Extract the (x, y) coordinate from the center of the cell holding the provided text.  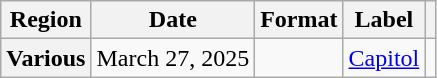
March 27, 2025 (173, 58)
Label (384, 20)
Capitol (384, 58)
Region (46, 20)
Date (173, 20)
Format (299, 20)
Various (46, 58)
